Determine the [X, Y] coordinate at the center of the cell enclosing the given text.  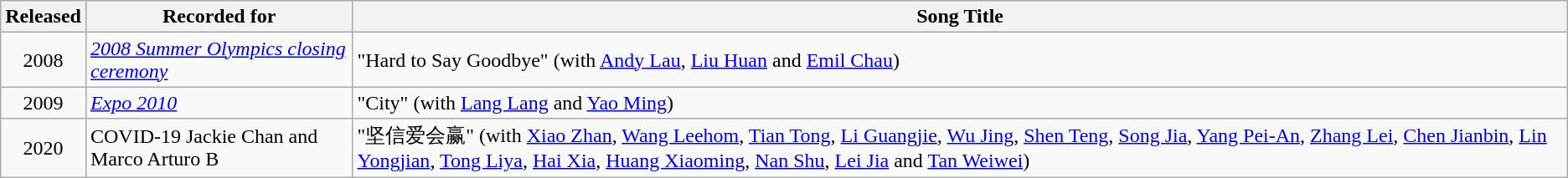
2009 [44, 103]
Song Title [960, 17]
Recorded for [219, 17]
COVID-19 Jackie Chan and Marco Arturo B [219, 148]
2008 Summer Olympics closing ceremony [219, 60]
Released [44, 17]
2008 [44, 60]
"City" (with Lang Lang and Yao Ming) [960, 103]
"Hard to Say Goodbye" (with Andy Lau, Liu Huan and Emil Chau) [960, 60]
2020 [44, 148]
Expo 2010 [219, 103]
